From the cell containing the given text, extract its center point as [x, y] coordinate. 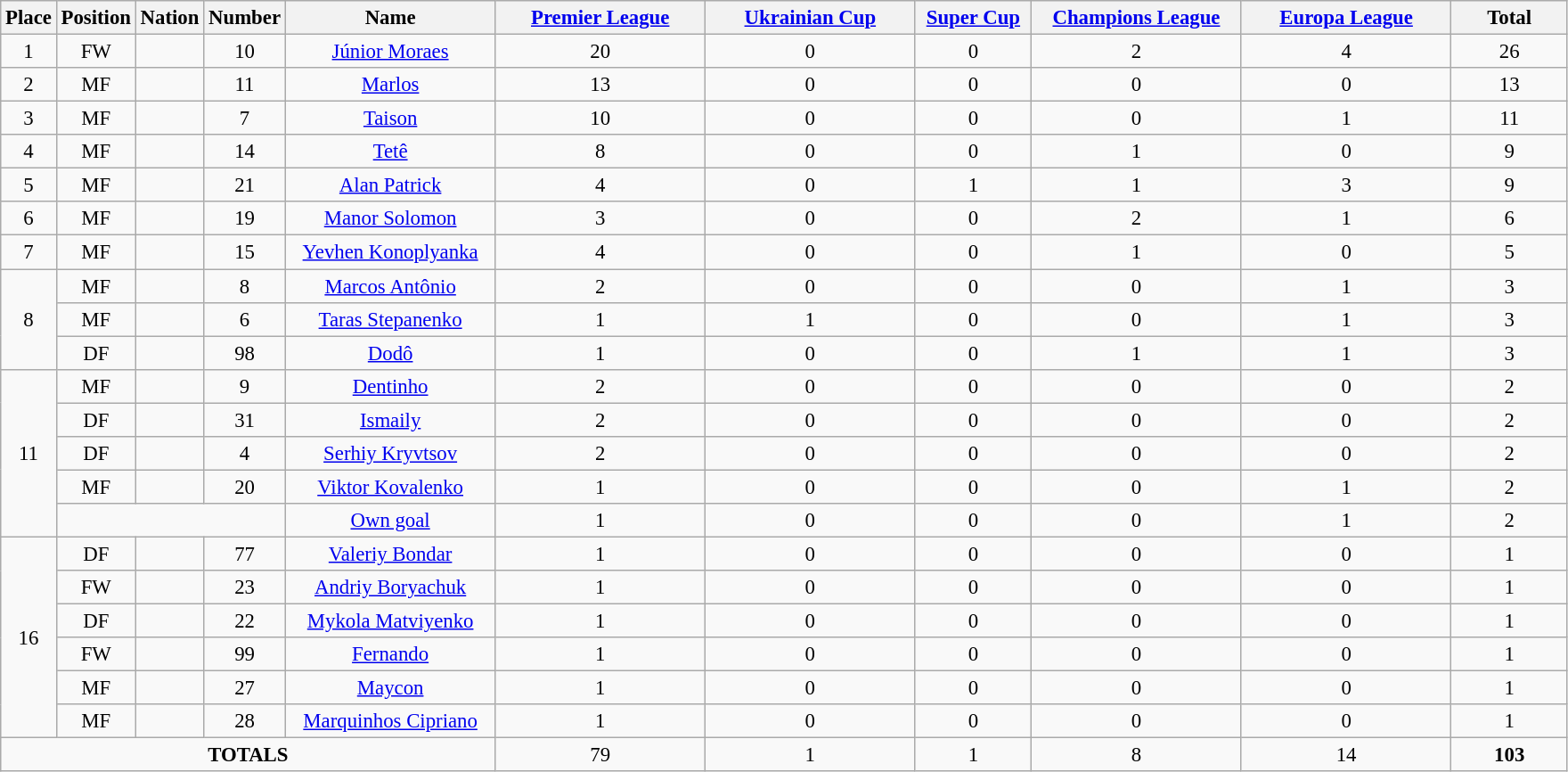
Fernando [390, 654]
Júnior Moraes [390, 52]
Serhiy Kryvtsov [390, 454]
19 [245, 218]
Dodô [390, 353]
Champions League [1137, 18]
22 [245, 621]
Number [245, 18]
31 [245, 420]
Ukrainian Cup [811, 18]
Place [29, 18]
Own goal [390, 521]
99 [245, 654]
15 [245, 252]
Super Cup [973, 18]
TOTALS [248, 755]
Taison [390, 119]
Premier League [600, 18]
Valeriy Bondar [390, 554]
Alan Patrick [390, 185]
26 [1509, 52]
77 [245, 554]
16 [29, 637]
23 [245, 587]
Tetê [390, 152]
103 [1509, 755]
Dentinho [390, 386]
Maycon [390, 688]
Marquinhos Cipriano [390, 721]
28 [245, 721]
Marlos [390, 85]
Andriy Boryachuk [390, 587]
Name [390, 18]
79 [600, 755]
Yevhen Konoplyanka [390, 252]
27 [245, 688]
Marcos Antônio [390, 286]
Europa League [1346, 18]
21 [245, 185]
Ismaily [390, 420]
98 [245, 353]
Manor Solomon [390, 218]
Mykola Matviyenko [390, 621]
Taras Stepanenko [390, 319]
Viktor Kovalenko [390, 487]
Nation [169, 18]
Position [96, 18]
Total [1509, 18]
